Detect which cell encompasses the target text, then output its [X, Y] center coordinate. 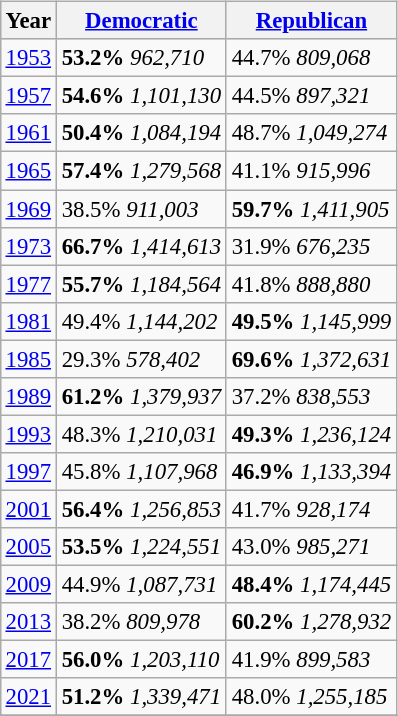
1965 [28, 171]
48.0% 1,255,185 [311, 697]
46.9% 1,133,394 [311, 472]
44.9% 1,087,731 [141, 584]
2021 [28, 697]
1953 [28, 58]
53.5% 1,224,551 [141, 547]
2001 [28, 509]
1977 [28, 284]
1981 [28, 321]
1989 [28, 396]
56.0% 1,203,110 [141, 660]
1993 [28, 434]
49.4% 1,144,202 [141, 321]
49.3% 1,236,124 [311, 434]
1961 [28, 133]
66.7% 1,414,613 [141, 246]
44.5% 897,321 [311, 96]
41.1% 915,996 [311, 171]
31.9% 676,235 [311, 246]
37.2% 838,553 [311, 396]
48.4% 1,174,445 [311, 584]
1969 [28, 209]
59.7% 1,411,905 [311, 209]
49.5% 1,145,999 [311, 321]
50.4% 1,084,194 [141, 133]
48.3% 1,210,031 [141, 434]
56.4% 1,256,853 [141, 509]
Democratic [141, 21]
41.7% 928,174 [311, 509]
57.4% 1,279,568 [141, 171]
54.6% 1,101,130 [141, 96]
2005 [28, 547]
38.5% 911,003 [141, 209]
48.7% 1,049,274 [311, 133]
45.8% 1,107,968 [141, 472]
38.2% 809,978 [141, 622]
2009 [28, 584]
41.9% 899,583 [311, 660]
1957 [28, 96]
60.2% 1,278,932 [311, 622]
2017 [28, 660]
44.7% 809,068 [311, 58]
41.8% 888,880 [311, 284]
61.2% 1,379,937 [141, 396]
Year [28, 21]
51.2% 1,339,471 [141, 697]
29.3% 578,402 [141, 359]
69.6% 1,372,631 [311, 359]
2013 [28, 622]
1985 [28, 359]
55.7% 1,184,564 [141, 284]
Republican [311, 21]
1997 [28, 472]
43.0% 985,271 [311, 547]
1973 [28, 246]
53.2% 962,710 [141, 58]
